Output the [X, Y] coordinate of the center of the cell containing the given text.  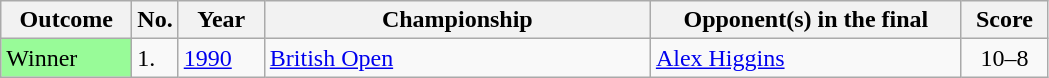
Year [221, 20]
Score [1004, 20]
British Open [457, 58]
Opponent(s) in the final [806, 20]
Outcome [66, 20]
1. [155, 58]
Championship [457, 20]
Alex Higgins [806, 58]
No. [155, 20]
10–8 [1004, 58]
Winner [66, 58]
1990 [221, 58]
